Return the (x, y) coordinate for the center point of the cell that contains the specified text.  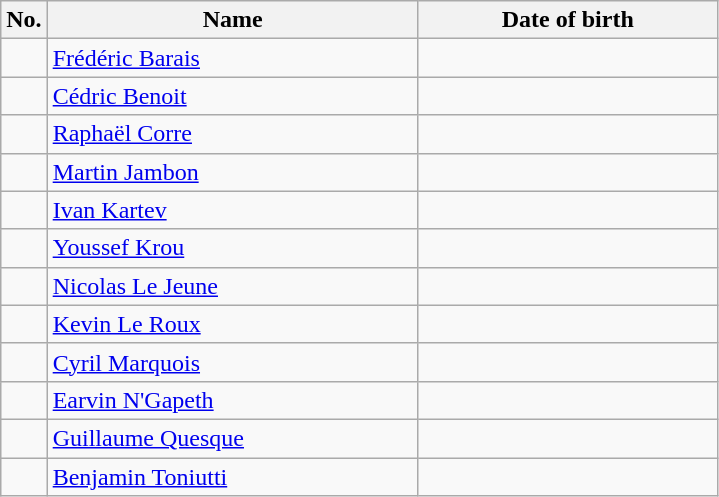
Raphaël Corre (232, 134)
Martin Jambon (232, 172)
No. (24, 20)
Ivan Kartev (232, 210)
Name (232, 20)
Cyril Marquois (232, 362)
Benjamin Toniutti (232, 477)
Nicolas Le Jeune (232, 286)
Youssef Krou (232, 248)
Kevin Le Roux (232, 324)
Guillaume Quesque (232, 438)
Date of birth (568, 20)
Cédric Benoit (232, 96)
Earvin N'Gapeth (232, 400)
Frédéric Barais (232, 58)
